Determine the [x, y] coordinate at the center of the cell enclosing the given text.  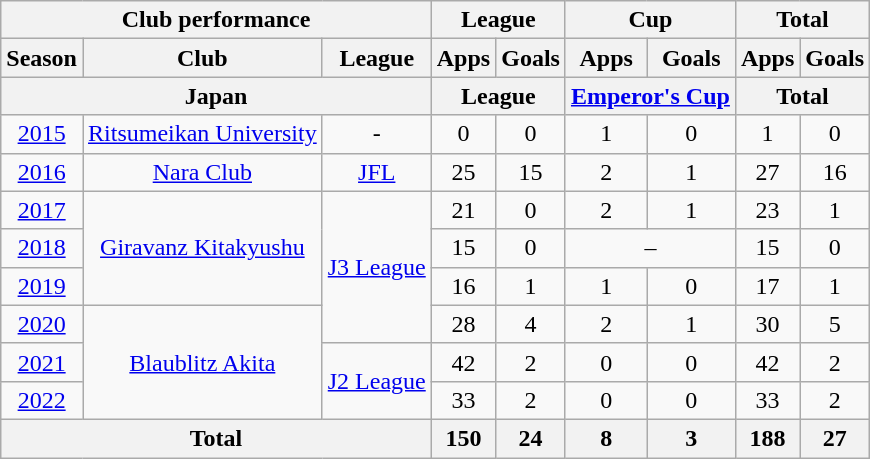
25 [463, 172]
Japan [216, 96]
- [376, 134]
2017 [42, 210]
23 [767, 210]
Blaublitz Akita [202, 362]
2018 [42, 248]
Cup [650, 20]
30 [767, 324]
– [650, 248]
150 [463, 438]
Giravanz Kitakyushu [202, 248]
188 [767, 438]
5 [835, 324]
Club performance [216, 20]
Emperor's Cup [650, 96]
2015 [42, 134]
2022 [42, 400]
Ritsumeikan University [202, 134]
Season [42, 58]
3 [691, 438]
2016 [42, 172]
Nara Club [202, 172]
Club [202, 58]
17 [767, 286]
2021 [42, 362]
21 [463, 210]
J2 League [376, 381]
2019 [42, 286]
4 [531, 324]
JFL [376, 172]
24 [531, 438]
28 [463, 324]
8 [606, 438]
J3 League [376, 267]
2020 [42, 324]
